Return the (x, y) coordinate for the center point of the cell that contains the specified text.  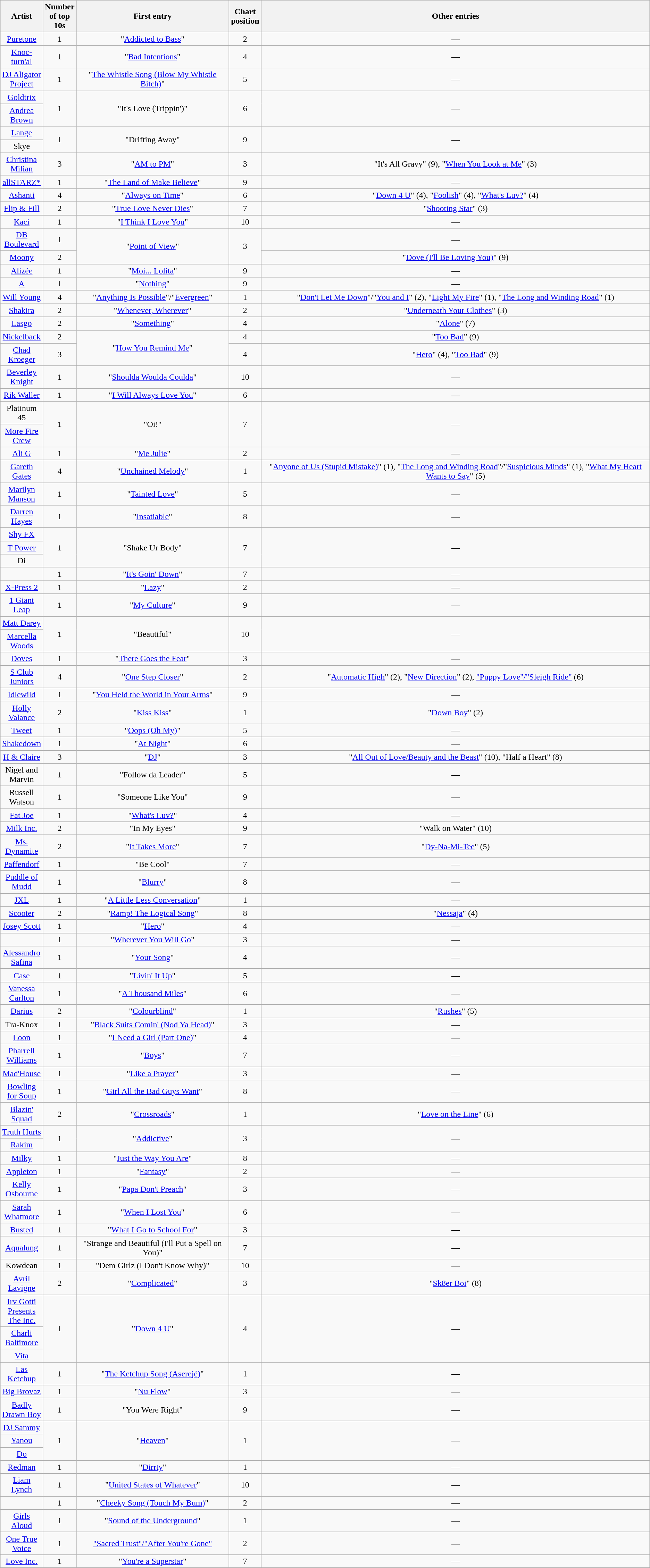
Vanessa Carlton (22, 993)
"It's Love (Trippin')" (153, 108)
"The Land of Make Believe" (153, 182)
Charli Baltimore (22, 1338)
Artist (22, 16)
Big Brovaz (22, 1392)
"My Culture" (153, 605)
Mad'House (22, 1073)
"Tainted Love" (153, 494)
Ali G (22, 453)
"Alone" (7) (456, 323)
"Dy-Na-Mi-Tee" (5) (456, 846)
"Down 4 U" (4), "Foolish" (4), "What's Luv?" (4) (456, 195)
"Drifting Away" (153, 140)
1 Giant Leap (22, 605)
"Someone Like You" (153, 798)
"Sacred Trust"/"After You're Gone" (153, 1543)
"Girl All the Bad Guys Want" (153, 1091)
Andrea Brown (22, 115)
"Dirrty" (153, 1467)
"Walk on Water" (10) (456, 828)
Russell Watson (22, 798)
T Power (22, 548)
"Ramp! The Logical Song" (153, 913)
"Sk8er Boi" (8) (456, 1283)
"The Ketchup Song (Aserejé)" (153, 1374)
"Addictive" (153, 1138)
Do (22, 1454)
DJ Aligator Project (22, 79)
Rik Waller (22, 395)
"Lazy" (153, 587)
"Crossroads" (153, 1114)
Blazin' Squad (22, 1114)
"Shooting Star" (3) (456, 208)
"Nu Flow" (153, 1392)
"How You Remind Me" (153, 348)
"Black Suits Comin' (Nod Ya Head)" (153, 1024)
"Beautiful" (153, 634)
"What I Go to School For" (153, 1230)
"Papa Don't Preach" (153, 1189)
"You're a Superstar" (153, 1561)
"A Little Less Conversation" (153, 900)
Matt Darey (22, 623)
Loon (22, 1038)
Gareth Gates (22, 471)
Yanou (22, 1441)
Shakedown (22, 743)
"Automatic High" (2), "New Direction" (2), "Puppy Love"/"Sleigh Ride" (6) (456, 677)
Love Inc. (22, 1561)
"I Think I Love You" (153, 222)
Idlewild (22, 694)
"Oi!" (153, 424)
Puddle of Mudd (22, 882)
Irv Gotti Presents The Inc. (22, 1310)
Flip & Fill (22, 208)
"Livin' It Up" (153, 975)
"Blurry" (153, 882)
Appleton (22, 1171)
"One Step Closer" (153, 677)
Chart position (245, 16)
"It's Goin' Down" (153, 574)
"Complicated" (153, 1283)
Lasgo (22, 323)
"Down Boy" (2) (456, 712)
"Whenever, Wherever" (153, 310)
Nickelback (22, 337)
Tweet (22, 730)
S Club Juniors (22, 677)
"Boys" (153, 1056)
"It Takes More" (153, 846)
"True Love Never Dies" (153, 208)
"Anything Is Possible"/"Evergreen" (153, 297)
Platinum 45 (22, 413)
One True Voice (22, 1543)
"Dove (I'll Be Loving You)" (9) (456, 258)
Kelly Osbourne (22, 1189)
"Down 4 U" (153, 1329)
Doves (22, 659)
Goldtrix (22, 97)
"Like a Prayer" (153, 1073)
Shy FX (22, 534)
"Love on the Line" (6) (456, 1114)
"AM to PM" (153, 164)
Moony (22, 258)
"At Night" (153, 743)
Kaci (22, 222)
Truth Hurts (22, 1132)
Aqualung (22, 1247)
Beverley Knight (22, 377)
X-Press 2 (22, 587)
"Underneath Your Clothes" (3) (456, 310)
"What's Luv?" (153, 815)
"Dem Girlz (I Don't Know Why)" (153, 1265)
"Insatiable" (153, 516)
"DJ" (153, 757)
"When I Lost You" (153, 1212)
Josey Scott (22, 926)
Liam Lynch (22, 1485)
Scooter (22, 913)
"The Whistle Song (Blow My Whistle Bitch)" (153, 79)
"Wherever You Will Go" (153, 939)
First entry (153, 16)
Darius (22, 1011)
"Your Song" (153, 957)
Kowdean (22, 1265)
Vita (22, 1356)
Pharrell Williams (22, 1056)
"Heaven" (153, 1441)
Shakira (22, 310)
A (22, 284)
Badly Drawn Boy (22, 1410)
Rakim (22, 1145)
"You Held the World in Your Arms" (153, 694)
"There Goes the Fear" (153, 659)
Ashanti (22, 195)
Milk Inc. (22, 828)
"In My Eyes" (153, 828)
"All Out of Love/Beauty and the Beast" (10), "Half a Heart" (8) (456, 757)
Number of top 10s (60, 16)
"Nessaja" (4) (456, 913)
Tra-Knox (22, 1024)
"Shake Ur Body" (153, 548)
DJ Sammy (22, 1427)
Puretone (22, 39)
"Me Julie" (153, 453)
Darren Hayes (22, 516)
Other entries (456, 16)
Bowling for Soup (22, 1091)
"Hero" (4), "Too Bad" (9) (456, 355)
Sarah Whatmore (22, 1212)
Will Young (22, 297)
"Colourblind" (153, 1011)
"Addicted to Bass" (153, 39)
Holly Valance (22, 712)
Chad Kroeger (22, 355)
Skye (22, 146)
"Kiss Kiss" (153, 712)
"Strange and Beautiful (I'll Put a Spell on You)" (153, 1247)
Di (22, 561)
Redman (22, 1467)
Alizée (22, 271)
"Just the Way You Are" (153, 1158)
"Cheeky Song (Touch My Bum)" (153, 1503)
DB Boulevard (22, 239)
allSTARZ* (22, 182)
"Hero" (153, 926)
"Something" (153, 323)
Christina Milian (22, 164)
"Don't Let Me Down"/"You and I" (2), "Light My Fire" (1), "The Long and Winding Road" (1) (456, 297)
Milky (22, 1158)
Marilyn Manson (22, 494)
Fat Joe (22, 815)
"Sound of the Underground" (153, 1521)
"Follow da Leader" (153, 775)
Alessandro Safina (22, 957)
Marcella Woods (22, 641)
Ms. Dynamite (22, 846)
"Rushes" (5) (456, 1011)
"A Thousand Miles" (153, 993)
"United States of Whatever" (153, 1485)
Girls Aloud (22, 1521)
Case (22, 975)
JXL (22, 900)
"Bad Intentions" (153, 57)
Knoc-turn'al (22, 57)
"It's All Gravy" (9), "When You Look at Me" (3) (456, 164)
"Always on Time" (153, 195)
"Moi... Lolita" (153, 271)
"Oops (Oh My)" (153, 730)
Avril Lavigne (22, 1283)
"Be Cool" (153, 864)
"Shoulda Woulda Coulda" (153, 377)
Paffendorf (22, 864)
Las Ketchup (22, 1374)
H & Claire (22, 757)
"I Will Always Love You" (153, 395)
"Point of View" (153, 246)
"Nothing" (153, 284)
"Fantasy" (153, 1171)
"I Need a Girl (Part One)" (153, 1038)
"You Were Right" (153, 1410)
Lange (22, 133)
"Anyone of Us (Stupid Mistake)" (1), "The Long and Winding Road"/"Suspicious Minds" (1), "What My Heart Wants to Say" (5) (456, 471)
More Fire Crew (22, 435)
Busted (22, 1230)
"Unchained Melody" (153, 471)
Nigel and Marvin (22, 775)
"Too Bad" (9) (456, 337)
